Pinpoint the cell where the given text exists, returning its [x, y] midpoint coordinate. 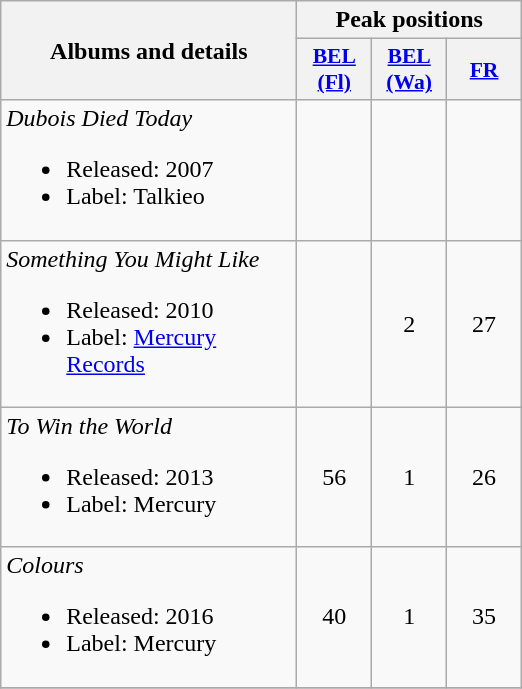
Albums and details [149, 50]
BEL (Fl) [334, 70]
FR [484, 70]
ColoursReleased: 2016Label: Mercury [149, 617]
56 [334, 477]
40 [334, 617]
Something You Might LikeReleased: 2010Label: Mercury Records [149, 324]
Dubois Died TodayReleased: 2007Label: Talkieo [149, 170]
35 [484, 617]
To Win the WorldReleased: 2013Label: Mercury [149, 477]
2 [410, 324]
BEL (Wa) [410, 70]
27 [484, 324]
Peak positions [410, 20]
26 [484, 477]
